Find where the given text appears and provide that cell's center as [X, Y] coordinate. 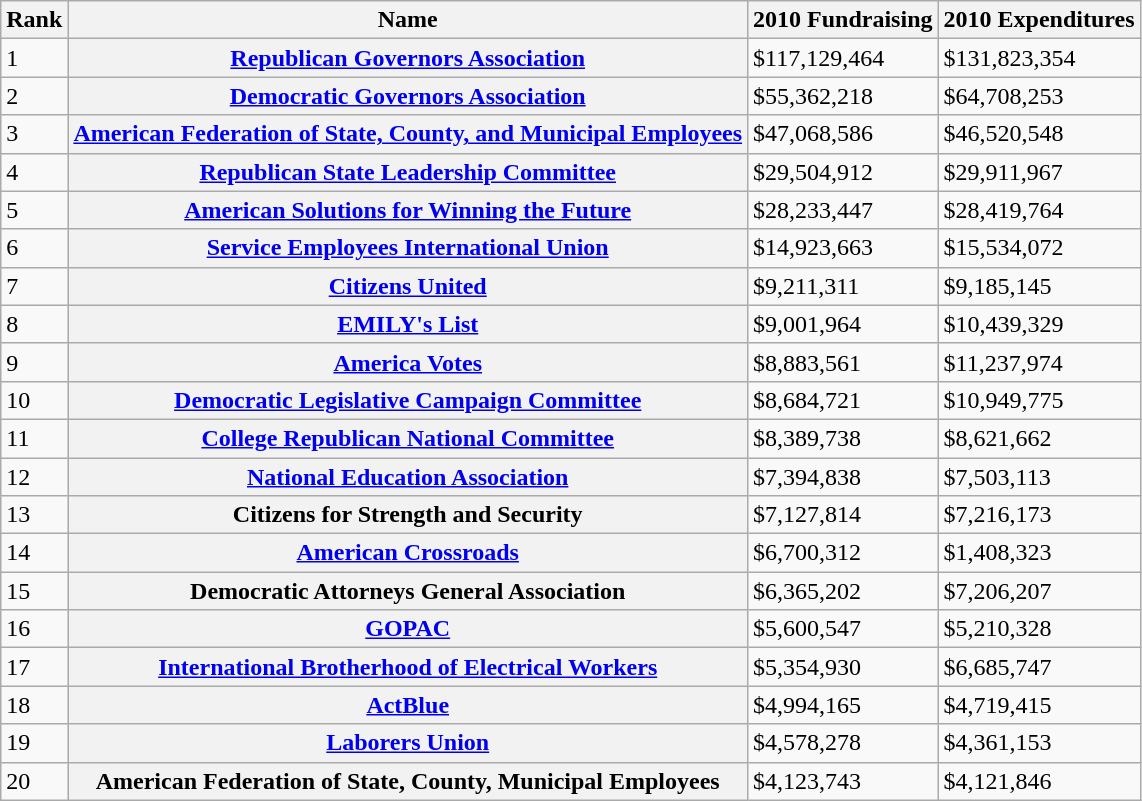
14 [34, 553]
$1,408,323 [1039, 553]
ActBlue [408, 705]
Laborers Union [408, 743]
Rank [34, 20]
$4,361,153 [1039, 743]
15 [34, 591]
8 [34, 324]
1 [34, 58]
$55,362,218 [843, 96]
20 [34, 781]
$29,911,967 [1039, 172]
$9,211,311 [843, 286]
America Votes [408, 362]
$7,127,814 [843, 515]
$8,684,721 [843, 400]
Name [408, 20]
7 [34, 286]
2 [34, 96]
$6,365,202 [843, 591]
13 [34, 515]
10 [34, 400]
$7,394,838 [843, 477]
American Solutions for Winning the Future [408, 210]
$6,700,312 [843, 553]
$64,708,253 [1039, 96]
Citizens for Strength and Security [408, 515]
American Crossroads [408, 553]
$9,001,964 [843, 324]
International Brotherhood of Electrical Workers [408, 667]
Republican Governors Association [408, 58]
19 [34, 743]
College Republican National Committee [408, 438]
American Federation of State, County, Municipal Employees [408, 781]
Citizens United [408, 286]
$4,578,278 [843, 743]
$10,949,775 [1039, 400]
Democratic Attorneys General Association [408, 591]
12 [34, 477]
$11,237,974 [1039, 362]
$8,621,662 [1039, 438]
$29,504,912 [843, 172]
$4,123,743 [843, 781]
Democratic Legislative Campaign Committee [408, 400]
$5,600,547 [843, 629]
GOPAC [408, 629]
American Federation of State, County, and Municipal Employees [408, 134]
$5,354,930 [843, 667]
2010 Expenditures [1039, 20]
$8,883,561 [843, 362]
$47,068,586 [843, 134]
$4,994,165 [843, 705]
3 [34, 134]
$117,129,464 [843, 58]
$131,823,354 [1039, 58]
16 [34, 629]
18 [34, 705]
$28,419,764 [1039, 210]
Democratic Governors Association [408, 96]
$7,206,207 [1039, 591]
$4,121,846 [1039, 781]
$15,534,072 [1039, 248]
$28,233,447 [843, 210]
9 [34, 362]
17 [34, 667]
11 [34, 438]
Service Employees International Union [408, 248]
$5,210,328 [1039, 629]
$46,520,548 [1039, 134]
National Education Association [408, 477]
4 [34, 172]
EMILY's List [408, 324]
$14,923,663 [843, 248]
5 [34, 210]
Republican State Leadership Committee [408, 172]
$8,389,738 [843, 438]
2010 Fundraising [843, 20]
6 [34, 248]
$4,719,415 [1039, 705]
$6,685,747 [1039, 667]
$10,439,329 [1039, 324]
$9,185,145 [1039, 286]
$7,216,173 [1039, 515]
$7,503,113 [1039, 477]
